Extract the [X, Y] coordinate from the center of the cell holding the provided text.  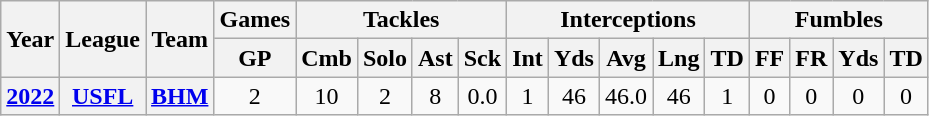
Team [180, 39]
10 [327, 96]
Solo [384, 58]
Fumbles [838, 20]
League [103, 39]
Int [528, 58]
FR [812, 58]
Year [30, 39]
GP [255, 58]
Games [255, 20]
Lng [679, 58]
2022 [30, 96]
0.0 [482, 96]
FF [769, 58]
Sck [482, 58]
8 [435, 96]
Interceptions [628, 20]
Tackles [402, 20]
Avg [626, 58]
BHM [180, 96]
USFL [103, 96]
46.0 [626, 96]
Cmb [327, 58]
Ast [435, 58]
